Locate the cell with the specified text and output its (x, y) center coordinate. 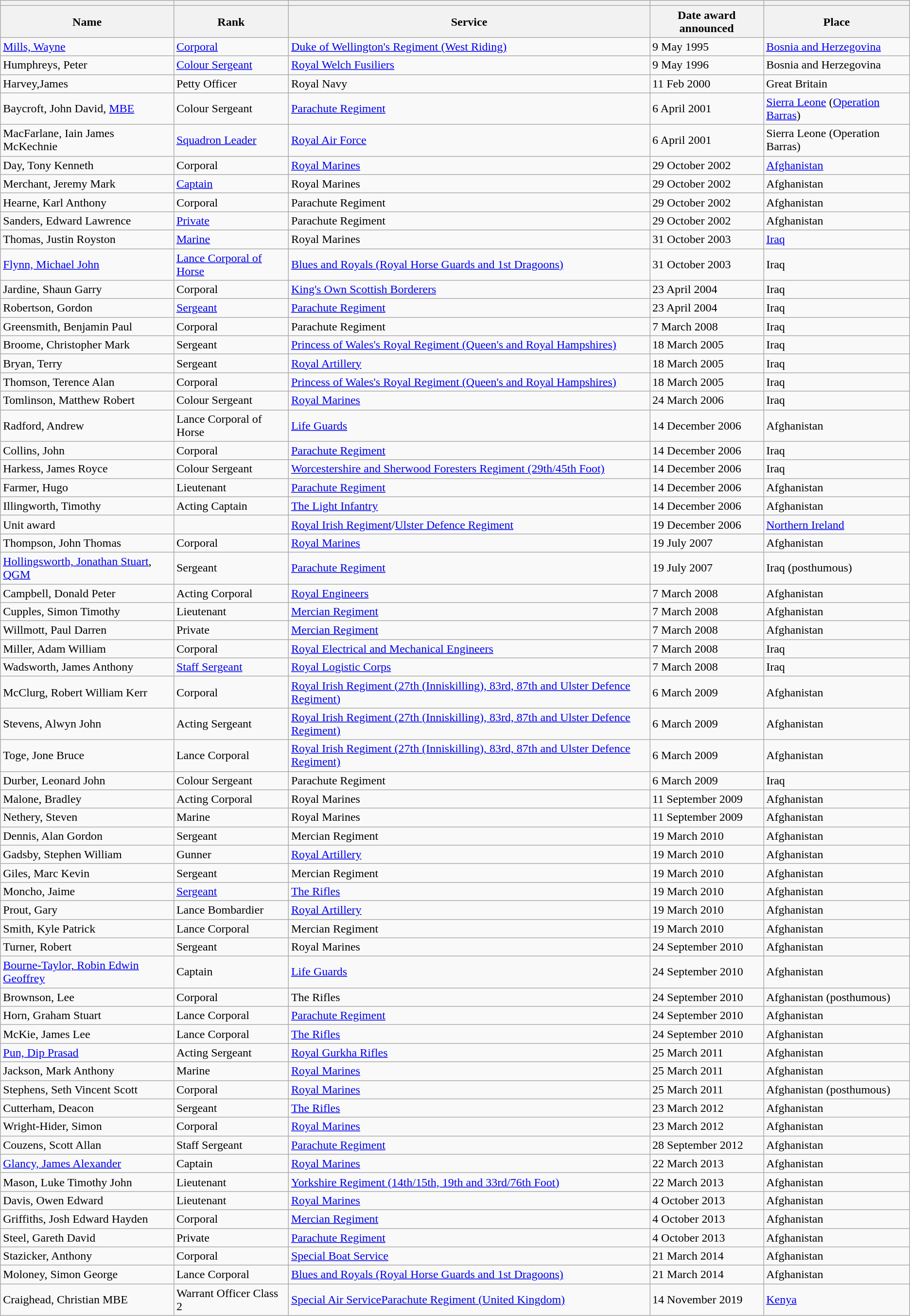
Stephens, Seth Vincent Scott (87, 1090)
Illingworth, Timothy (87, 506)
Malone, Bradley (87, 799)
MacFarlane, Iain James McKechnie (87, 140)
Horn, Graham Stuart (87, 1016)
Worcestershire and Sherwood Foresters Regiment (29th/45th Foot) (469, 469)
Yorkshire Regiment (14th/15th, 19th and 33rd/76th Foot) (469, 1182)
9 May 1996 (707, 65)
Petty Officer (231, 84)
Smith, Kyle Patrick (87, 929)
Stevens, Alwyn John (87, 724)
Bryan, Terry (87, 364)
McClurg, Robert William Kerr (87, 692)
Hollingsworth, Jonathan Stuart, QGM (87, 568)
Steel, Gareth David (87, 1238)
Unit award (87, 524)
19 December 2006 (707, 524)
Mills, Wayne (87, 47)
Bourne-Taylor, Robin Edwin Geoffrey (87, 972)
Warrant Officer Class 2 (231, 1299)
McKie, James Lee (87, 1034)
Giles, Marc Kevin (87, 873)
Humphreys, Peter (87, 65)
9 May 1995 (707, 47)
Thompson, John Thomas (87, 543)
Lance Bombardier (231, 910)
Craighead, Christian MBE (87, 1299)
Harkess, James Royce (87, 469)
Day, Tony Kenneth (87, 165)
Griffiths, Josh Edward Hayden (87, 1219)
King's Own Scottish Borderers (469, 290)
Dennis, Alan Gordon (87, 836)
Moncho, Jaime (87, 891)
Nethery, Steven (87, 817)
Farmer, Hugo (87, 487)
Tomlinson, Matthew Robert (87, 400)
Cutterham, Deacon (87, 1108)
Harvey,James (87, 84)
Wright-Hider, Simon (87, 1126)
Special Boat Service (469, 1256)
24 March 2006 (707, 400)
Royal Logistic Corps (469, 667)
Moloney, Simon George (87, 1275)
Duke of Wellington's Regiment (West Riding) (469, 47)
Royal Engineers (469, 593)
Place (837, 21)
Royal Irish Regiment/Ulster Defence Regiment (469, 524)
Toge, Jone Bruce (87, 755)
Royal Air Force (469, 140)
Rank (231, 21)
11 Feb 2000 (707, 84)
Broome, Christopher Mark (87, 345)
Wadsworth, James Anthony (87, 667)
28 September 2012 (707, 1145)
Name (87, 21)
Acting Captain (231, 506)
Special Air ServiceParachute Regiment (United Kingdom) (469, 1299)
Prout, Gary (87, 910)
Royal Navy (469, 84)
Kenya (837, 1299)
Cupples, Simon Timothy (87, 612)
Mason, Luke Timothy John (87, 1182)
Campbell, Donald Peter (87, 593)
Sanders, Edward Lawrence (87, 221)
Great Britain (837, 84)
Baycroft, John David, MBE (87, 109)
Flynn, Michael John (87, 264)
Gadsby, Stephen William (87, 854)
Miller, Adam William (87, 649)
Iraq (posthumous) (837, 568)
Royal Electrical and Mechanical Engineers (469, 649)
Davis, Owen Edward (87, 1200)
Jardine, Shaun Garry (87, 290)
Durber, Leonard John (87, 780)
Hearne, Karl Anthony (87, 202)
Date award announced (707, 21)
Royal Gurkha Rifles (469, 1053)
Gunner (231, 854)
Thomas, Justin Royston (87, 239)
14 November 2019 (707, 1299)
Radford, Andrew (87, 426)
Jackson, Mark Anthony (87, 1071)
Brownson, Lee (87, 997)
Turner, Robert (87, 947)
Northern Ireland (837, 524)
Greensmith, Benjamin Paul (87, 327)
Stazicker, Anthony (87, 1256)
Squadron Leader (231, 140)
Thomson, Terence Alan (87, 382)
Service (469, 21)
Robertson, Gordon (87, 308)
Royal Welch Fusiliers (469, 65)
Merchant, Jeremy Mark (87, 184)
Pun, Dip Prasad (87, 1053)
Willmott, Paul Darren (87, 630)
Collins, John (87, 450)
The Light Infantry (469, 506)
Glancy, James Alexander (87, 1163)
Couzens, Scott Allan (87, 1145)
